Locate the cell with the specified text and output its [X, Y] center coordinate. 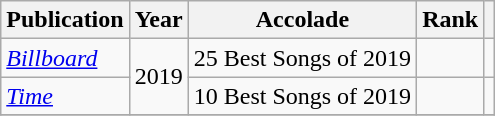
Publication [65, 20]
Rank [450, 20]
Billboard [65, 58]
Year [158, 20]
Time [65, 96]
25 Best Songs of 2019 [302, 58]
Accolade [302, 20]
2019 [158, 77]
10 Best Songs of 2019 [302, 96]
